Output the [x, y] coordinate of the center of the cell containing the given text.  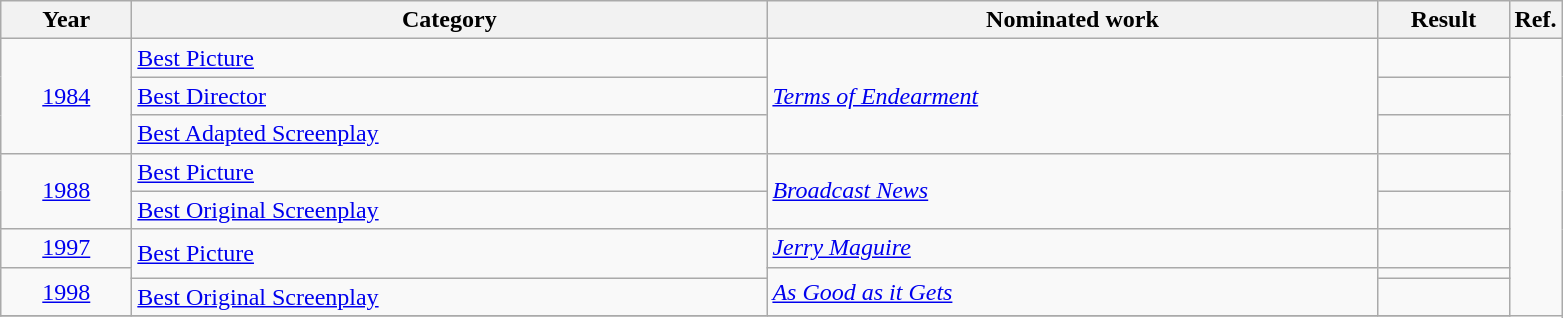
Nominated work [1072, 20]
As Good as it Gets [1072, 292]
1997 [66, 248]
Best Director [450, 96]
Best Adapted Screenplay [450, 134]
1998 [66, 292]
1984 [66, 96]
Ref. [1536, 20]
Year [66, 20]
Result [1444, 20]
Category [450, 20]
Broadcast News [1072, 191]
1988 [66, 191]
Jerry Maguire [1072, 248]
Terms of Endearment [1072, 96]
